Return (X, Y) of the center of cell containing provided text 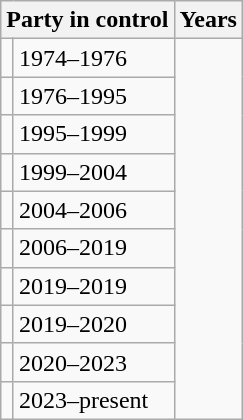
1976–1995 (94, 96)
2020–2023 (94, 362)
1974–1976 (94, 58)
2023–present (94, 400)
Years (208, 20)
2019–2020 (94, 324)
1995–1999 (94, 134)
1999–2004 (94, 172)
2019–2019 (94, 286)
2004–2006 (94, 210)
Party in control (88, 20)
2006–2019 (94, 248)
